From the cell containing the given text, extract its center point as [X, Y] coordinate. 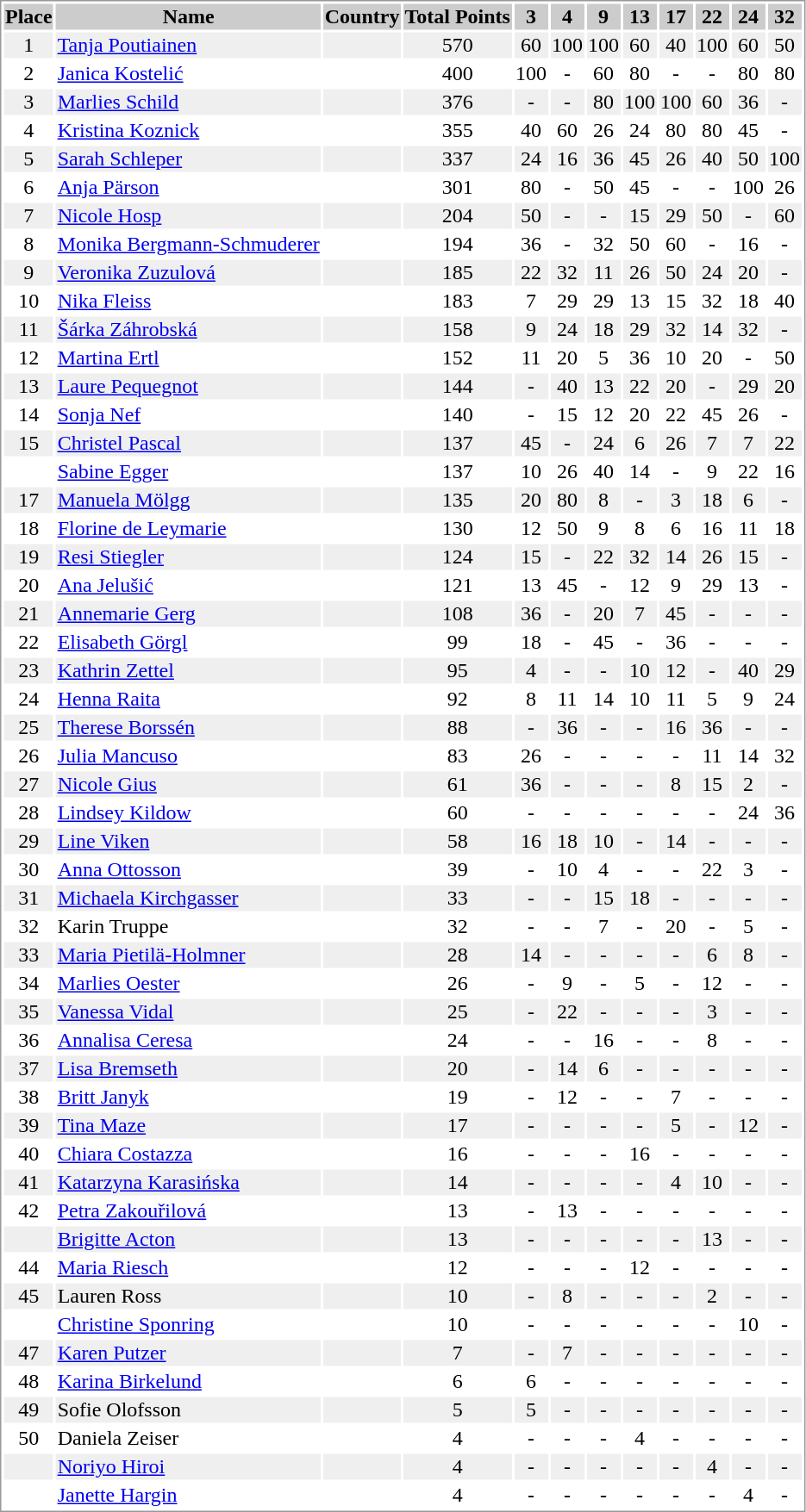
35 [28, 1012]
Henna Raita [188, 699]
Ana Jelušić [188, 585]
Christel Pascal [188, 444]
Janica Kostelić [188, 73]
Annemarie Gerg [188, 614]
Šárka Záhrobská [188, 330]
Monika Bergmann-Schmuderer [188, 244]
108 [457, 614]
Petra Zakouřilová [188, 1210]
Annalisa Ceresa [188, 1040]
Karina Birkelund [188, 1381]
Nicole Gius [188, 785]
Sofie Olofsson [188, 1410]
Line Viken [188, 842]
Michaela Kirchgasser [188, 899]
Maria Riesch [188, 1267]
Place [28, 16]
Resi Stiegler [188, 557]
Laure Pequegnot [188, 387]
Anna Ottosson [188, 869]
92 [457, 699]
42 [28, 1210]
Karin Truppe [188, 926]
99 [457, 642]
140 [457, 414]
95 [457, 671]
Christine Sponring [188, 1324]
Elisabeth Görgl [188, 642]
Julia Mancuso [188, 756]
194 [457, 244]
Britt Janyk [188, 1097]
21 [28, 614]
158 [457, 330]
Marlies Schild [188, 103]
Daniela Zeiser [188, 1438]
Therese Borssén [188, 728]
Kristina Koznick [188, 130]
Maria Pietilä-Holmner [188, 955]
185 [457, 273]
44 [28, 1267]
Katarzyna Karasińska [188, 1183]
355 [457, 130]
30 [28, 869]
58 [457, 842]
83 [457, 756]
Florine de Leymarie [188, 528]
121 [457, 585]
Chiara Costazza [188, 1154]
Tanja Poutiainen [188, 46]
Martina Ertl [188, 358]
23 [28, 671]
Kathrin Zettel [188, 671]
Lindsey Kildow [188, 812]
27 [28, 785]
34 [28, 983]
337 [457, 159]
37 [28, 1069]
Name [188, 16]
41 [28, 1183]
152 [457, 358]
144 [457, 387]
Lisa Bremseth [188, 1069]
Janette Hargin [188, 1495]
570 [457, 46]
Sabine Egger [188, 471]
Lauren Ross [188, 1297]
Nicole Hosp [188, 216]
Total Points [457, 16]
301 [457, 187]
38 [28, 1097]
48 [28, 1381]
400 [457, 73]
Tina Maze [188, 1126]
Nika Fleiss [188, 301]
Noriyo Hiroi [188, 1467]
61 [457, 785]
Veronika Zuzulová [188, 273]
124 [457, 557]
135 [457, 501]
130 [457, 528]
Marlies Oester [188, 983]
Vanessa Vidal [188, 1012]
Country [362, 16]
49 [28, 1410]
31 [28, 899]
376 [457, 103]
Brigitte Acton [188, 1240]
Sonja Nef [188, 414]
47 [28, 1353]
Karen Putzer [188, 1353]
183 [457, 301]
204 [457, 216]
Sarah Schleper [188, 159]
88 [457, 728]
Anja Pärson [188, 187]
Manuela Mölgg [188, 501]
1 [28, 46]
